Find where the given text appears and provide that cell's center as [x, y] coordinate. 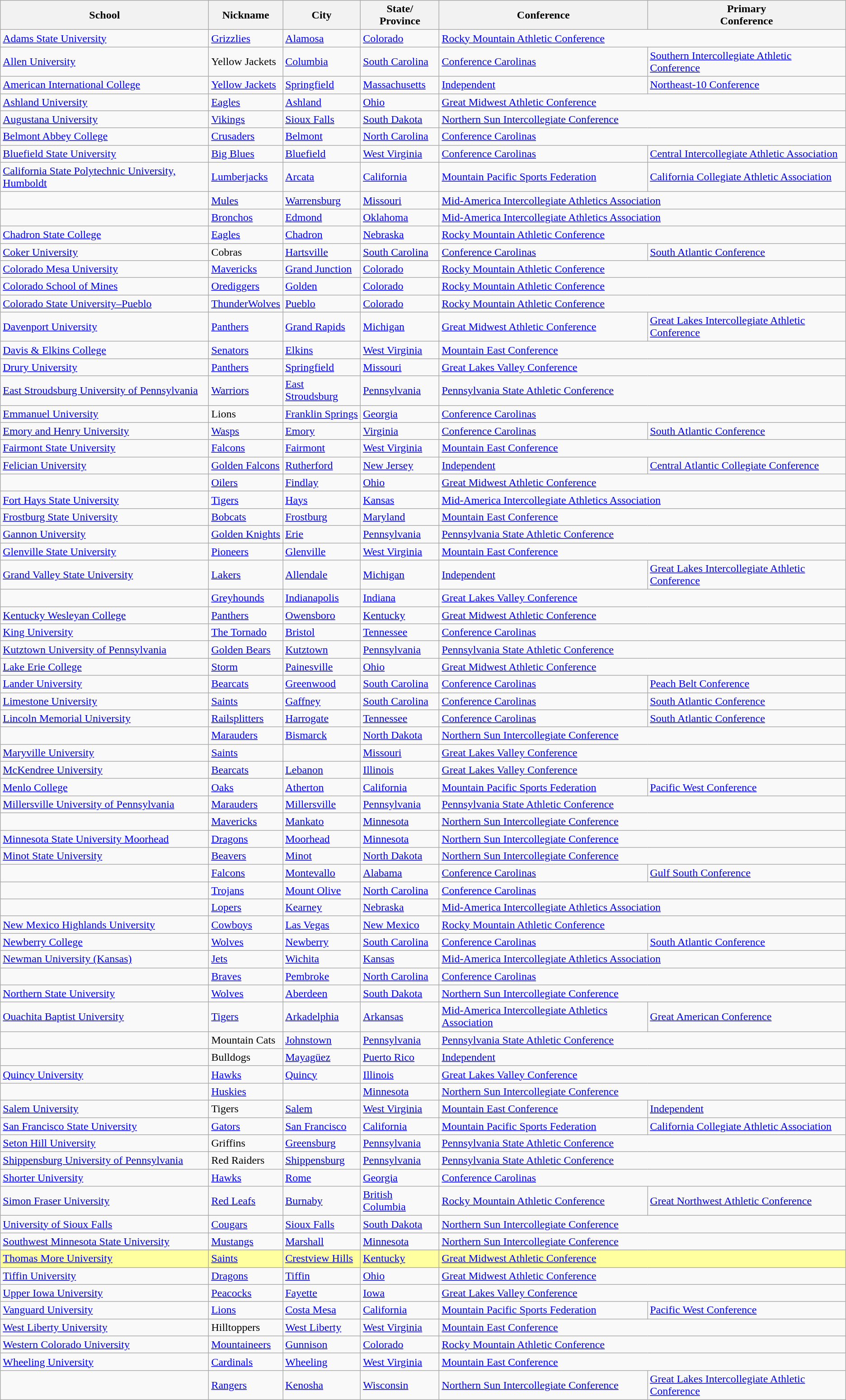
Belmont Abbey College [105, 136]
Fairmont State University [105, 448]
Maryland [400, 517]
Simon Fraser University [105, 1201]
Kutztown [322, 650]
Emory and Henry University [105, 431]
Augustana University [105, 119]
Braves [246, 976]
Minot [322, 856]
Mustangs [246, 1241]
Allendale [322, 575]
Massachusetts [400, 85]
Golden [322, 286]
West Liberty University [105, 1327]
Griffins [246, 1143]
Costa Mesa [322, 1310]
Greensburg [322, 1143]
Golden Knights [246, 534]
Elkins [322, 350]
City [322, 15]
Bluefield [322, 154]
Columbia [322, 61]
Alabama [400, 873]
Millersville University of Pennsylvania [105, 804]
Salem [322, 1109]
West Liberty [322, 1327]
Newman University (Kansas) [105, 959]
California State Polytechnic University, Humboldt [105, 177]
Lebanon [322, 770]
East Stroudsburg University of Pennsylvania [105, 390]
Shippensburg [322, 1161]
Ouachita Baptist University [105, 1016]
Orediggers [246, 286]
Beavers [246, 856]
Greenwood [322, 684]
Allen University [105, 61]
New Jersey [400, 465]
Trojans [246, 890]
Wheeling [322, 1362]
Aberdeen [322, 993]
Quincy University [105, 1074]
Kearney [322, 908]
Lake Erie College [105, 667]
Mankato [322, 821]
East Stroudsburg [322, 390]
Kentucky Wesleyan College [105, 615]
Ashland [322, 102]
Findlay [322, 482]
Alamosa [322, 38]
Marshall [322, 1241]
Iowa [400, 1293]
Grand Rapids [322, 327]
King University [105, 632]
Kenosha [322, 1385]
Grizzlies [246, 38]
Felician University [105, 465]
Johnstown [322, 1040]
Red Raiders [246, 1161]
Minot State University [105, 856]
Frostburg [322, 517]
Minnesota State University Moorhead [105, 839]
Drury University [105, 367]
Limestone University [105, 701]
Tiffin University [105, 1276]
Warriors [246, 390]
Gators [246, 1126]
ThunderWolves [246, 304]
Indiana [400, 598]
Lumberjacks [246, 177]
Frostburg State University [105, 517]
Wheeling University [105, 1362]
Rutherford [322, 465]
The Tornado [246, 632]
Montevallo [322, 873]
Bristol [322, 632]
Kutztown University of Pennsylvania [105, 650]
Big Blues [246, 154]
Grand Valley State University [105, 575]
Gannon University [105, 534]
Gaffney [322, 701]
Bluefield State University [105, 154]
Seton Hill University [105, 1143]
Davenport University [105, 327]
Wichita [322, 959]
Mayagüez [322, 1057]
Bulldogs [246, 1057]
Central Atlantic Collegiate Conference [747, 465]
Salem University [105, 1109]
McKendree University [105, 770]
Lopers [246, 908]
Moorhead [322, 839]
Glenville State University [105, 552]
San Francisco State University [105, 1126]
Hartsville [322, 252]
Gunnison [322, 1344]
Conference [543, 15]
Storm [246, 667]
San Francisco [322, 1126]
Shippensburg University of Pennsylvania [105, 1161]
New Mexico [400, 925]
Cowboys [246, 925]
Jets [246, 959]
Bronchos [246, 217]
Upper Iowa University [105, 1293]
Northern State University [105, 993]
University of Sioux Falls [105, 1224]
Bobcats [246, 517]
Huskies [246, 1091]
Peacocks [246, 1293]
Chadron State College [105, 234]
Indianapolis [322, 598]
Tiffin [322, 1276]
British Columbia [400, 1201]
Emmanuel University [105, 414]
Franklin Springs [322, 414]
Adams State University [105, 38]
Hays [322, 500]
Western Colorado University [105, 1344]
Great American Conference [747, 1016]
Fort Hays State University [105, 500]
Newberry [322, 942]
Rangers [246, 1385]
Vanguard University [105, 1310]
Newberry College [105, 942]
Belmont [322, 136]
Gulf South Conference [747, 873]
Crusaders [246, 136]
Bismarck [322, 735]
Colorado School of Mines [105, 286]
Colorado Mesa University [105, 269]
PrimaryConference [747, 15]
Pembroke [322, 976]
Wasps [246, 431]
Owensboro [322, 615]
Virginia [400, 431]
Peach Belt Conference [747, 684]
American International College [105, 85]
Painesville [322, 667]
Rome [322, 1178]
Quincy [322, 1074]
State/Province [400, 15]
Oklahoma [400, 217]
Mules [246, 200]
Golden Falcons [246, 465]
Vikings [246, 119]
Glenville [322, 552]
Mount Olive [322, 890]
Menlo College [105, 787]
Cougars [246, 1224]
Burnaby [322, 1201]
Mountaineers [246, 1344]
Emory [322, 431]
Arcata [322, 177]
Southern Intercollegiate Athletic Conference [747, 61]
Warrensburg [322, 200]
Red Leafs [246, 1201]
Ashland University [105, 102]
Pioneers [246, 552]
Arkansas [400, 1016]
Pueblo [322, 304]
Railsplitters [246, 718]
Great Northwest Athletic Conference [747, 1201]
Maryville University [105, 753]
Wisconsin [400, 1385]
Puerto Rico [400, 1057]
Mountain Cats [246, 1040]
Fayette [322, 1293]
Cardinals [246, 1362]
Fairmont [322, 448]
Millersville [322, 804]
Harrogate [322, 718]
Nickname [246, 15]
Lincoln Memorial University [105, 718]
Arkadelphia [322, 1016]
Greyhounds [246, 598]
School [105, 15]
Thomas More University [105, 1259]
Grand Junction [322, 269]
Lander University [105, 684]
Lakers [246, 575]
Hilltoppers [246, 1327]
Golden Bears [246, 650]
Edmond [322, 217]
Oaks [246, 787]
Senators [246, 350]
Coker University [105, 252]
Chadron [322, 234]
Cobras [246, 252]
Atherton [322, 787]
Northeast-10 Conference [747, 85]
New Mexico Highlands University [105, 925]
Las Vegas [322, 925]
Southwest Minnesota State University [105, 1241]
Davis & Elkins College [105, 350]
Oilers [246, 482]
Erie [322, 534]
Colorado State University–Pueblo [105, 304]
Central Intercollegiate Athletic Association [747, 154]
Crestview Hills [322, 1259]
Shorter University [105, 1178]
